Output the (X, Y) coordinate of the center of the cell containing the given text.  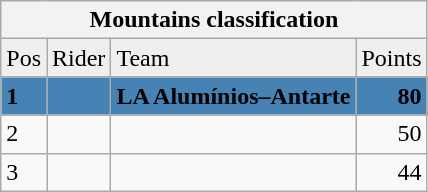
Rider (78, 58)
Pos (24, 58)
Points (392, 58)
1 (24, 96)
80 (392, 96)
50 (392, 134)
LA Alumínios–Antarte (234, 96)
Team (234, 58)
3 (24, 172)
2 (24, 134)
44 (392, 172)
Mountains classification (214, 20)
